Find where the given text appears and provide that cell's center as [x, y] coordinate. 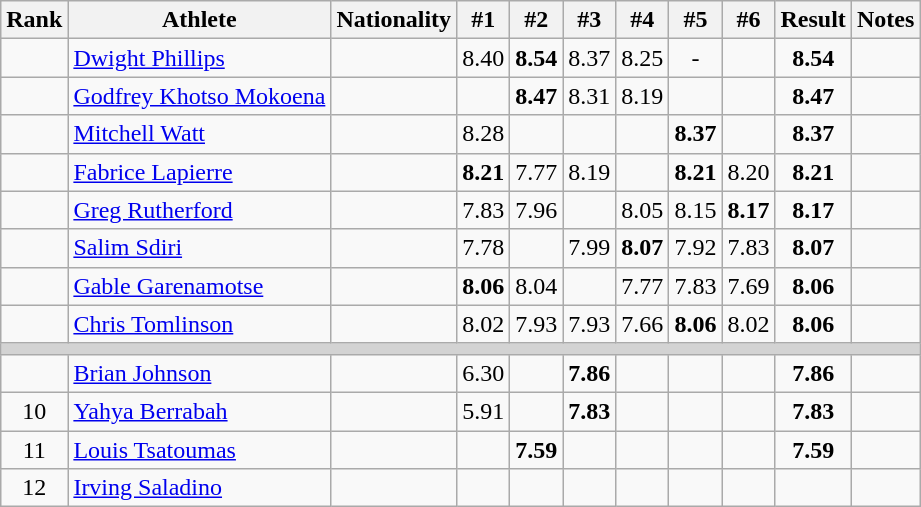
8.25 [642, 58]
7.99 [590, 248]
Dwight Phillips [200, 58]
Salim Sdiri [200, 248]
Gable Garenamotse [200, 286]
11 [34, 449]
Irving Saladino [200, 488]
Athlete [200, 20]
7.78 [484, 248]
7.92 [696, 248]
Nationality [394, 20]
Mitchell Watt [200, 134]
8.40 [484, 58]
Godfrey Khotso Mokoena [200, 96]
#4 [642, 20]
7.66 [642, 324]
8.15 [696, 210]
#2 [536, 20]
7.69 [748, 286]
8.28 [484, 134]
Result [813, 20]
8.05 [642, 210]
Greg Rutherford [200, 210]
#5 [696, 20]
Louis Tsatoumas [200, 449]
Yahya Berrabah [200, 411]
8.04 [536, 286]
- [696, 58]
10 [34, 411]
8.20 [748, 172]
Notes [885, 20]
#6 [748, 20]
7.96 [536, 210]
Brian Johnson [200, 373]
Fabrice Lapierre [200, 172]
Rank [34, 20]
12 [34, 488]
Chris Tomlinson [200, 324]
#1 [484, 20]
8.31 [590, 96]
6.30 [484, 373]
5.91 [484, 411]
#3 [590, 20]
